Search for the cell housing the specified text and yield its [X, Y] center coordinate. 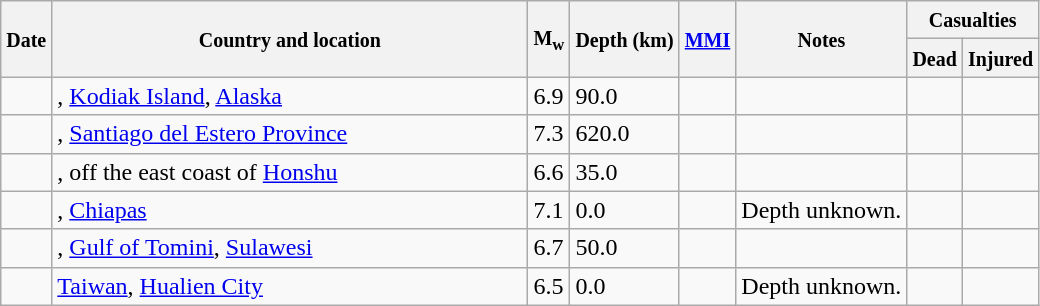
6.9 [549, 96]
MMI [708, 39]
Depth (km) [624, 39]
50.0 [624, 248]
7.3 [549, 134]
90.0 [624, 96]
, Chiapas [290, 210]
, Santiago del Estero Province [290, 134]
6.5 [549, 286]
, Gulf of Tomini, Sulawesi [290, 248]
Injured [1000, 58]
Date [26, 39]
6.6 [549, 172]
Country and location [290, 39]
Mw [549, 39]
Casualties [973, 20]
Dead [935, 58]
7.1 [549, 210]
Taiwan, Hualien City [290, 286]
620.0 [624, 134]
Notes [822, 39]
6.7 [549, 248]
35.0 [624, 172]
, off the east coast of Honshu [290, 172]
, Kodiak Island, Alaska [290, 96]
